Return (x, y) of the center of cell containing provided text 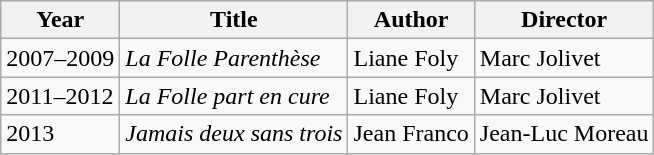
Author (411, 20)
Director (564, 20)
2011–2012 (60, 96)
La Folle part en cure (234, 96)
2007–2009 (60, 58)
Jean-Luc Moreau (564, 134)
Title (234, 20)
Year (60, 20)
Jean Franco (411, 134)
2013 (60, 134)
Jamais deux sans trois (234, 134)
La Folle Parenthèse (234, 58)
